From the cell containing the given text, extract its center point as (x, y) coordinate. 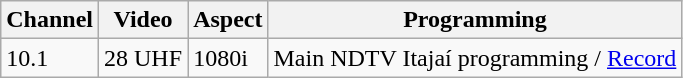
Channel (50, 20)
28 UHF (144, 58)
Aspect (228, 20)
1080i (228, 58)
Video (144, 20)
Main NDTV Itajaí programming / Record (475, 58)
Programming (475, 20)
10.1 (50, 58)
